Locate the cell with the specified text and output its [X, Y] center coordinate. 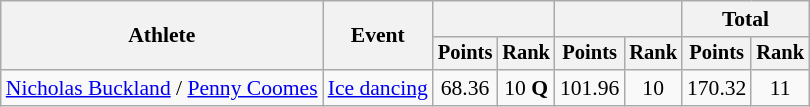
Ice dancing [378, 88]
Nicholas Buckland / Penny Coomes [162, 88]
170.32 [716, 88]
10 Q [526, 88]
11 [780, 88]
Event [378, 36]
101.96 [590, 88]
Athlete [162, 36]
10 [653, 88]
Total [746, 19]
68.36 [465, 88]
